Provide the [X, Y] coordinate of the cell's center where the given text is located.  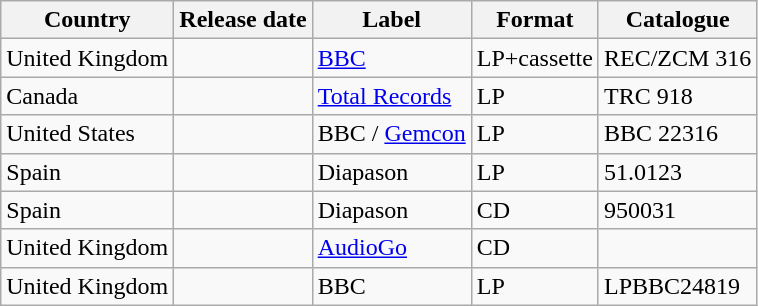
950031 [677, 210]
AudioGo [392, 248]
LPBBC24819 [677, 286]
TRC 918 [677, 96]
Country [88, 20]
BBC / Gemcon [392, 134]
Canada [88, 96]
LP+cassette [534, 58]
Total Records [392, 96]
Catalogue [677, 20]
United States [88, 134]
BBC 22316 [677, 134]
51.0123 [677, 172]
Label [392, 20]
REC/ZCM 316 [677, 58]
Release date [243, 20]
Format [534, 20]
